Search for the cell housing the specified text and yield its (x, y) center coordinate. 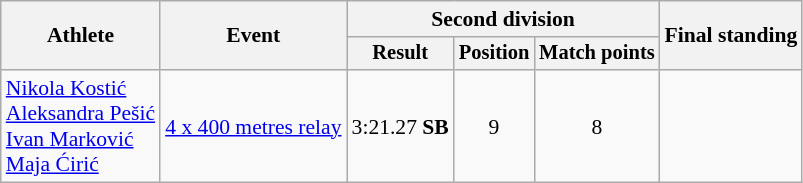
9 (494, 126)
Nikola KostićAleksandra PešićIvan MarkovićMaja Ćirić (80, 126)
Event (253, 36)
Final standing (732, 36)
Result (400, 54)
4 x 400 metres relay (253, 126)
Position (494, 54)
8 (596, 126)
Athlete (80, 36)
Second division (504, 19)
3:21.27 SB (400, 126)
Match points (596, 54)
